Search for the cell housing the specified text and yield its (x, y) center coordinate. 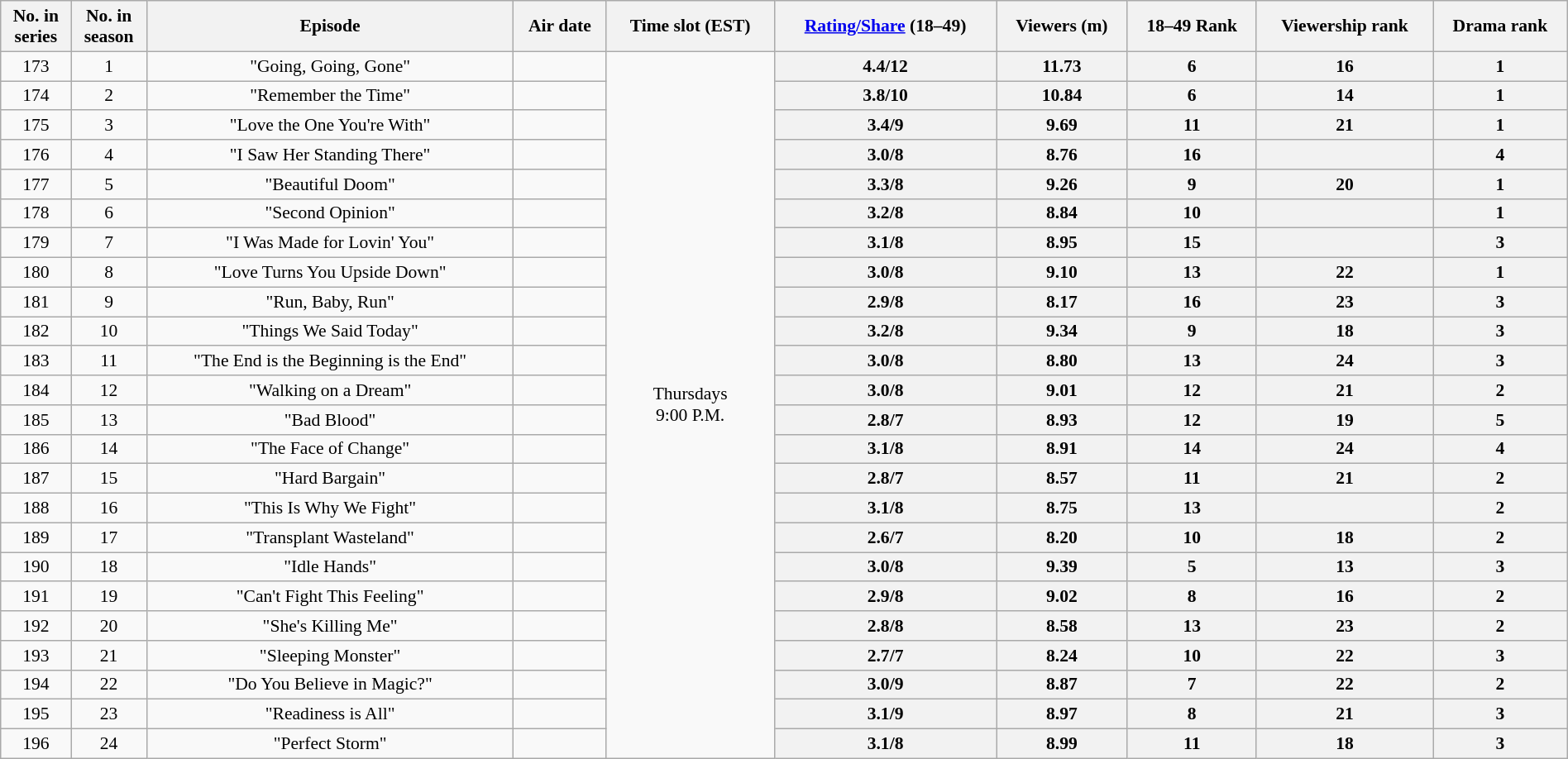
"Love Turns You Upside Down" (330, 273)
190 (36, 567)
"Things We Said Today" (330, 332)
8.75 (1062, 508)
180 (36, 273)
"Transplant Wasteland" (330, 537)
9.69 (1062, 126)
3.1/9 (885, 714)
8.58 (1062, 626)
8.95 (1062, 243)
"Walking on a Dream" (330, 390)
"Readiness is All" (330, 714)
192 (36, 626)
185 (36, 420)
Thursdays9:00 P.M. (691, 405)
Drama rank (1500, 26)
9.10 (1062, 273)
186 (36, 449)
181 (36, 302)
196 (36, 744)
"The End is the Beginning is the End" (330, 361)
8.99 (1062, 744)
189 (36, 537)
9.01 (1062, 390)
Viewership rank (1345, 26)
8.20 (1062, 537)
191 (36, 597)
173 (36, 66)
188 (36, 508)
11.73 (1062, 66)
8.91 (1062, 449)
"She's Killing Me" (330, 626)
"Going, Going, Gone" (330, 66)
179 (36, 243)
174 (36, 96)
177 (36, 184)
2.7/7 (885, 656)
10.84 (1062, 96)
Viewers (m) (1062, 26)
3.4/9 (885, 126)
No. inseries (36, 26)
2.6/7 (885, 537)
3.3/8 (885, 184)
8.84 (1062, 213)
"Second Opinion" (330, 213)
Time slot (EST) (691, 26)
"Bad Blood" (330, 420)
183 (36, 361)
182 (36, 332)
"Beautiful Doom" (330, 184)
8.24 (1062, 656)
9.34 (1062, 332)
9.02 (1062, 597)
"The Face of Change" (330, 449)
178 (36, 213)
193 (36, 656)
9.39 (1062, 567)
Rating/Share (18–49) (885, 26)
187 (36, 479)
Air date (560, 26)
2.8/8 (885, 626)
184 (36, 390)
195 (36, 714)
"Love the One You're With" (330, 126)
No. inseason (109, 26)
"Idle Hands" (330, 567)
18–49 Rank (1192, 26)
"Remember the Time" (330, 96)
8.93 (1062, 420)
17 (109, 537)
"Run, Baby, Run" (330, 302)
"I Saw Her Standing There" (330, 155)
8.87 (1062, 685)
Episode (330, 26)
8.97 (1062, 714)
"I Was Made for Lovin' You" (330, 243)
"Perfect Storm" (330, 744)
"Hard Bargain" (330, 479)
3.0/9 (885, 685)
4.4/12 (885, 66)
"Can't Fight This Feeling" (330, 597)
175 (36, 126)
9.26 (1062, 184)
8.17 (1062, 302)
8.80 (1062, 361)
"This Is Why We Fight" (330, 508)
8.57 (1062, 479)
"Sleeping Monster" (330, 656)
176 (36, 155)
194 (36, 685)
3.8/10 (885, 96)
8.76 (1062, 155)
"Do You Believe in Magic?" (330, 685)
